Return the (X, Y) coordinate for the center point of the cell that contains the specified text.  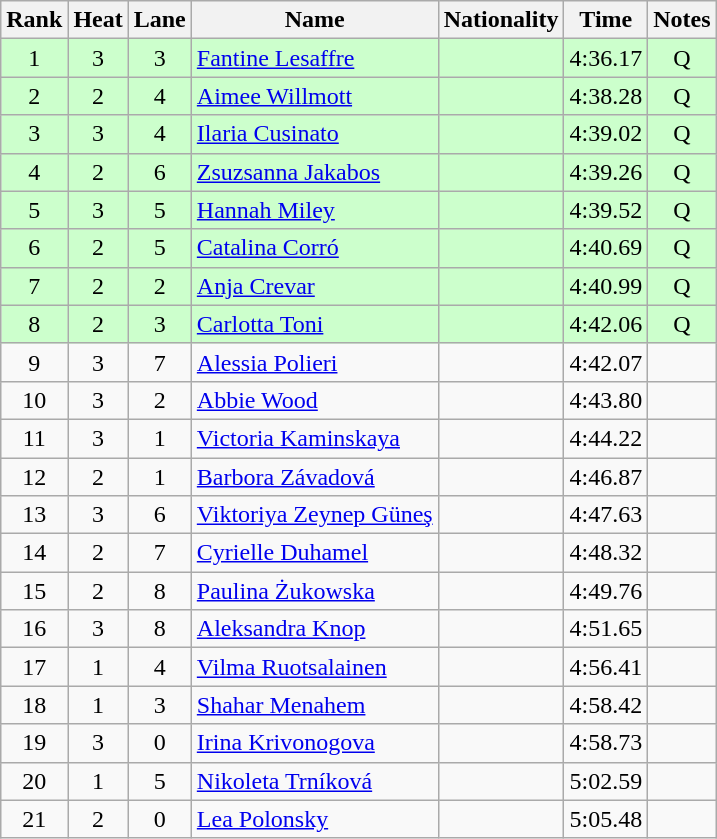
Aleksandra Knop (314, 629)
17 (34, 667)
4:36.17 (606, 58)
Paulina Żukowska (314, 591)
4:58.73 (606, 743)
Shahar Menahem (314, 705)
4:38.28 (606, 96)
Zsuzsanna Jakabos (314, 172)
4:51.65 (606, 629)
Fantine Lesaffre (314, 58)
Victoria Kaminskaya (314, 438)
Rank (34, 20)
19 (34, 743)
15 (34, 591)
20 (34, 781)
18 (34, 705)
4:40.99 (606, 286)
Anja Crevar (314, 286)
14 (34, 553)
Abbie Wood (314, 400)
Heat (98, 20)
4:39.02 (606, 134)
21 (34, 819)
16 (34, 629)
Notes (682, 20)
Cyrielle Duhamel (314, 553)
Time (606, 20)
4:40.69 (606, 248)
Aimee Willmott (314, 96)
10 (34, 400)
5:05.48 (606, 819)
Ilaria Cusinato (314, 134)
5:02.59 (606, 781)
Lane (160, 20)
4:49.76 (606, 591)
4:43.80 (606, 400)
4:56.41 (606, 667)
Viktoriya Zeynep Güneş (314, 515)
Catalina Corró (314, 248)
13 (34, 515)
Vilma Ruotsalainen (314, 667)
4:44.22 (606, 438)
4:39.26 (606, 172)
4:46.87 (606, 477)
4:42.07 (606, 362)
4:42.06 (606, 324)
Alessia Polieri (314, 362)
4:39.52 (606, 210)
Name (314, 20)
Irina Krivonogova (314, 743)
Barbora Závadová (314, 477)
11 (34, 438)
4:48.32 (606, 553)
12 (34, 477)
Hannah Miley (314, 210)
9 (34, 362)
4:58.42 (606, 705)
Carlotta Toni (314, 324)
Nikoleta Trníková (314, 781)
Lea Polonsky (314, 819)
Nationality (501, 20)
4:47.63 (606, 515)
